Return the [x, y] coordinate for the center point of the cell that contains the specified text.  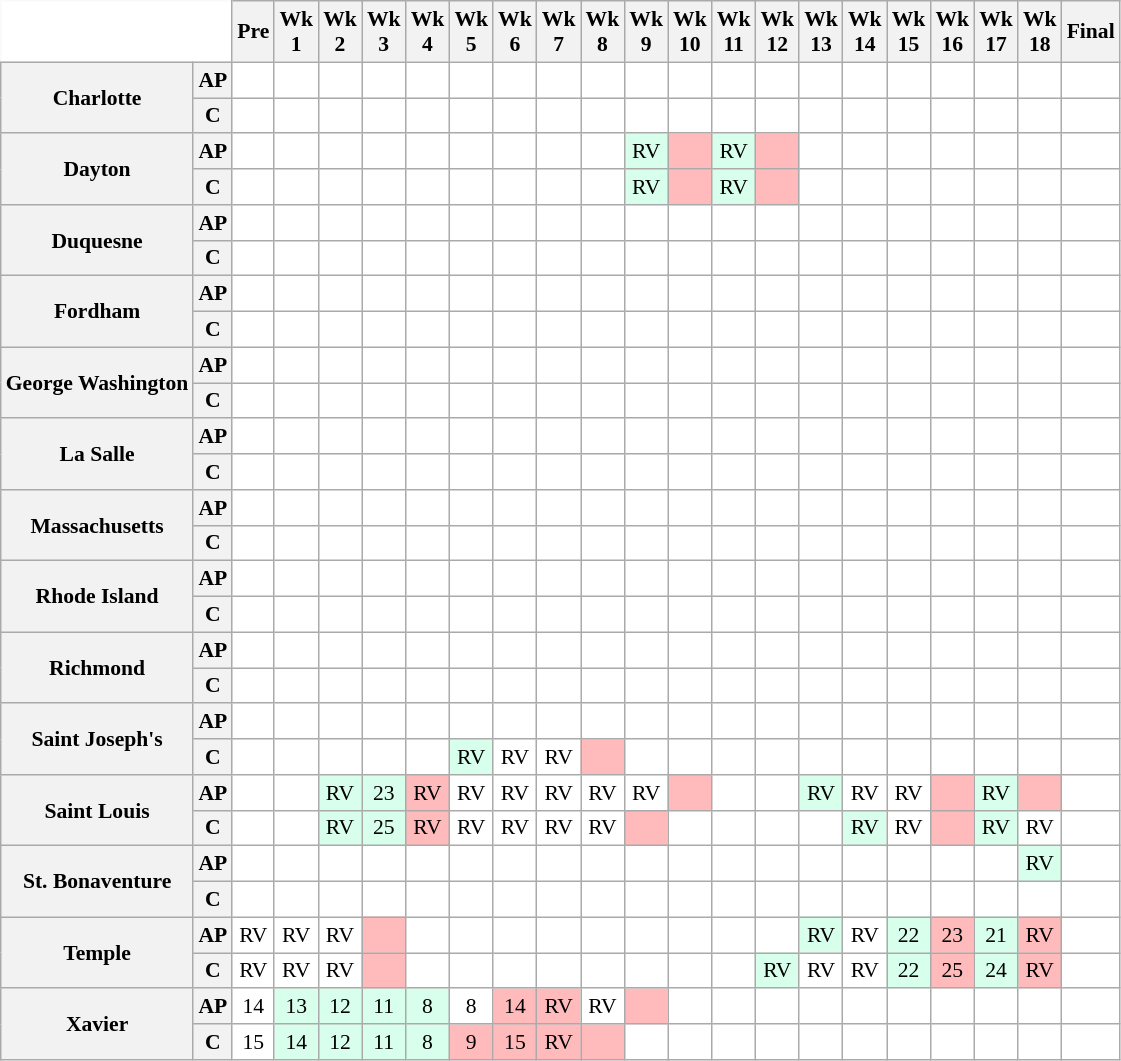
Wk11 [734, 32]
Charlotte [98, 98]
Wk6 [515, 32]
Temple [98, 952]
Wk18 [1040, 32]
Wk16 [952, 32]
Wk17 [996, 32]
13 [296, 1007]
Final [1091, 32]
Saint Joseph's [98, 740]
Rhode Island [98, 596]
Richmond [98, 668]
St. Bonaventure [98, 882]
Wk10 [690, 32]
Wk2 [340, 32]
Wk8 [603, 32]
Wk4 [428, 32]
Massachusetts [98, 526]
Xavier [98, 1024]
Wk13 [821, 32]
George Washington [98, 382]
Wk9 [646, 32]
Wk1 [296, 32]
Saint Louis [98, 810]
21 [996, 935]
Wk3 [384, 32]
La Salle [98, 454]
Pre [253, 32]
Wk12 [777, 32]
Fordham [98, 312]
Wk14 [865, 32]
24 [996, 971]
Wk15 [909, 32]
9 [471, 1042]
Dayton [98, 170]
Wk5 [471, 32]
Duquesne [98, 240]
Wk7 [559, 32]
